Detect which cell encompasses the target text, then output its [X, Y] center coordinate. 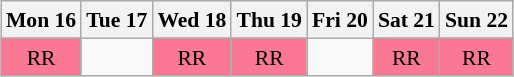
Mon 16 [41, 20]
Fri 20 [340, 20]
Wed 18 [192, 20]
Sun 22 [476, 20]
Thu 19 [269, 20]
Sat 21 [406, 20]
Tue 17 [116, 20]
